Output the [X, Y] coordinate of the center of the cell containing the given text.  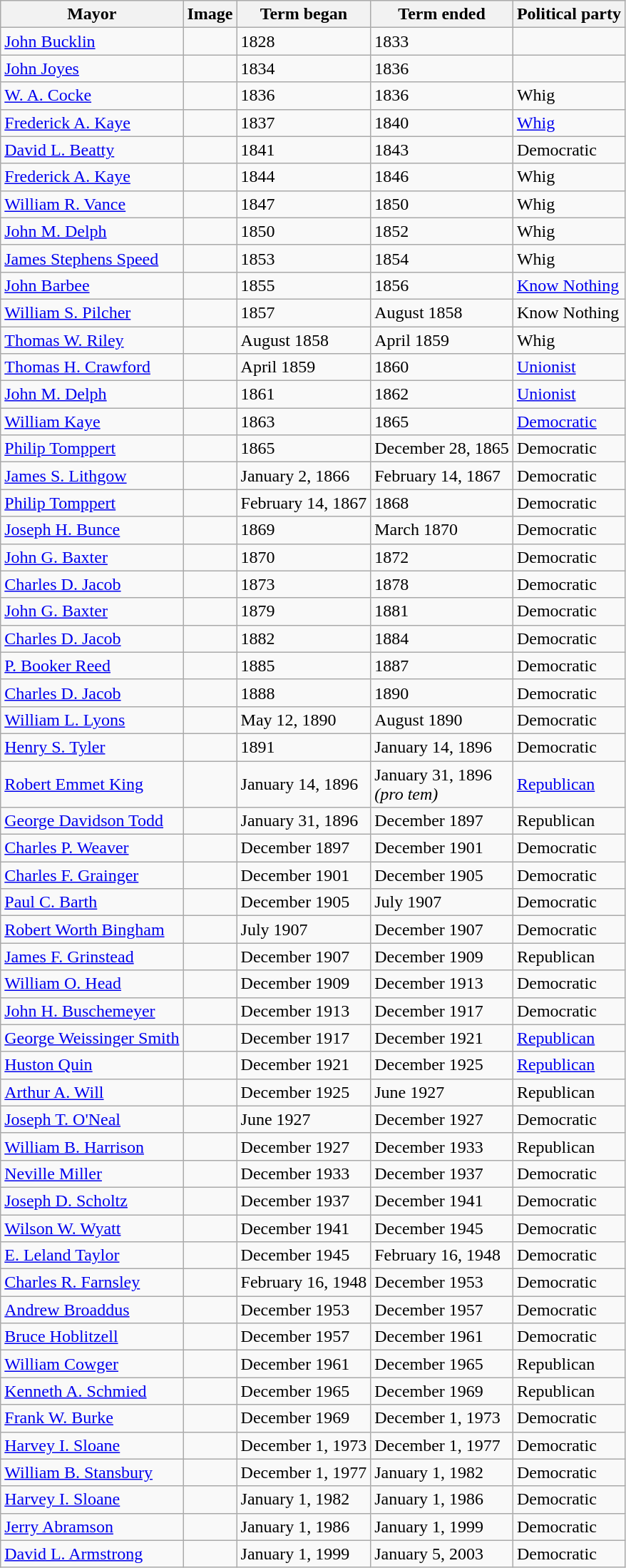
Thomas H. Crawford [92, 367]
1833 [442, 41]
1844 [304, 177]
1887 [442, 666]
William B. Harrison [92, 1146]
1879 [304, 611]
May 12, 1890 [304, 720]
Bruce Hoblitzell [92, 1337]
1868 [442, 503]
1861 [304, 394]
Wilson W. Wyatt [92, 1228]
1860 [442, 367]
John H. Buschemeyer [92, 1011]
1878 [442, 584]
January 31, 1896 [304, 821]
Andrew Broaddus [92, 1310]
David L. Armstrong [92, 1554]
Joseph H. Bunce [92, 530]
1855 [304, 285]
Joseph T. O'Neal [92, 1119]
Jerry Abramson [92, 1527]
1872 [442, 557]
William R. Vance [92, 204]
1890 [442, 693]
1881 [442, 611]
January 2, 1866 [304, 476]
1869 [304, 530]
1841 [304, 150]
Term began [304, 14]
John Barbee [92, 285]
1837 [304, 123]
January 31, 1896(pro tem) [442, 783]
William L. Lyons [92, 720]
William Cowger [92, 1364]
1862 [442, 394]
William B. Stansbury [92, 1472]
March 1870 [442, 530]
John Joyes [92, 68]
Robert Emmet King [92, 783]
P. Booker Reed [92, 666]
Robert Worth Bingham [92, 930]
Paul C. Barth [92, 902]
1885 [304, 666]
James Stephens Speed [92, 258]
1843 [442, 150]
Frank W. Burke [92, 1418]
James F. Grinstead [92, 957]
1856 [442, 285]
John Bucklin [92, 41]
December 28, 1865 [442, 449]
Political party [569, 14]
1873 [304, 584]
Charles R. Farnsley [92, 1283]
1847 [304, 204]
Mayor [92, 14]
1863 [304, 422]
Kenneth A. Schmied [92, 1391]
Huston Quin [92, 1065]
1882 [304, 638]
1853 [304, 258]
1884 [442, 638]
Charles P. Weaver [92, 848]
William S. Pilcher [92, 312]
1857 [304, 312]
January 5, 2003 [442, 1554]
August 1890 [442, 720]
1854 [442, 258]
Thomas W. Riley [92, 340]
David L. Beatty [92, 150]
James S. Lithgow [92, 476]
William O. Head [92, 984]
Charles F. Grainger [92, 875]
Henry S. Tyler [92, 747]
Arthur A. Will [92, 1092]
George Weissinger Smith [92, 1038]
1828 [304, 41]
Joseph D. Scholtz [92, 1201]
1888 [304, 693]
George Davidson Todd [92, 821]
Term ended [442, 14]
William Kaye [92, 422]
E. Leland Taylor [92, 1256]
1834 [304, 68]
1840 [442, 123]
Image [210, 14]
1846 [442, 177]
1870 [304, 557]
1852 [442, 231]
W. A. Cocke [92, 96]
Neville Miller [92, 1174]
1891 [304, 747]
